Return the (x, y) coordinate for the center point of the cell that contains the specified text.  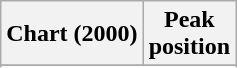
Chart (2000) (72, 34)
Peakposition (189, 34)
